Return (x, y) of the center of cell containing provided text 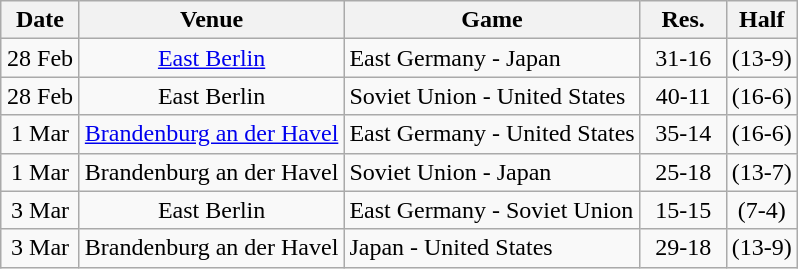
(13-7) (762, 172)
Soviet Union - Japan (492, 172)
Japan - United States (492, 248)
Game (492, 20)
Half (762, 20)
East Germany - United States (492, 134)
(7-4) (762, 210)
East Germany - Soviet Union (492, 210)
25-18 (683, 172)
35-14 (683, 134)
31-16 (683, 58)
East Germany - Japan (492, 58)
Res. (683, 20)
Venue (212, 20)
40-11 (683, 96)
29-18 (683, 248)
15-15 (683, 210)
Date (40, 20)
Soviet Union - United States (492, 96)
